Capture the cell that displays the provided text and extract its (X, Y) central coordinate. 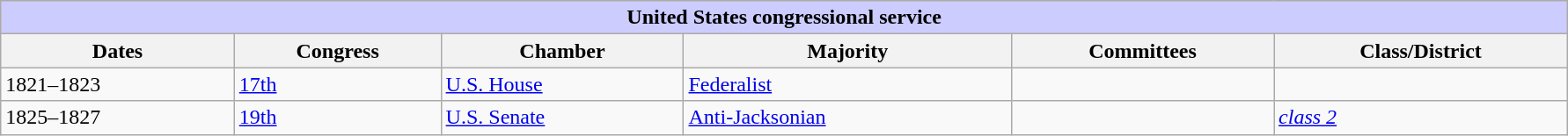
1825–1827 (118, 118)
17th (338, 84)
Federalist (847, 84)
Anti-Jacksonian (847, 118)
Congress (338, 51)
Majority (847, 51)
Dates (118, 51)
Class/District (1421, 51)
United States congressional service (785, 18)
class 2 (1421, 118)
Chamber (562, 51)
19th (338, 118)
U.S. House (562, 84)
1821–1823 (118, 84)
U.S. Senate (562, 118)
Committees (1142, 51)
